Locate the cell with the specified text and output its (x, y) center coordinate. 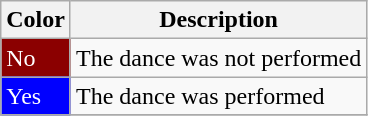
The dance was not performed (218, 58)
Yes (36, 96)
The dance was performed (218, 96)
Description (218, 20)
Color (36, 20)
No (36, 58)
